Return [X, Y] of the center of cell containing provided text 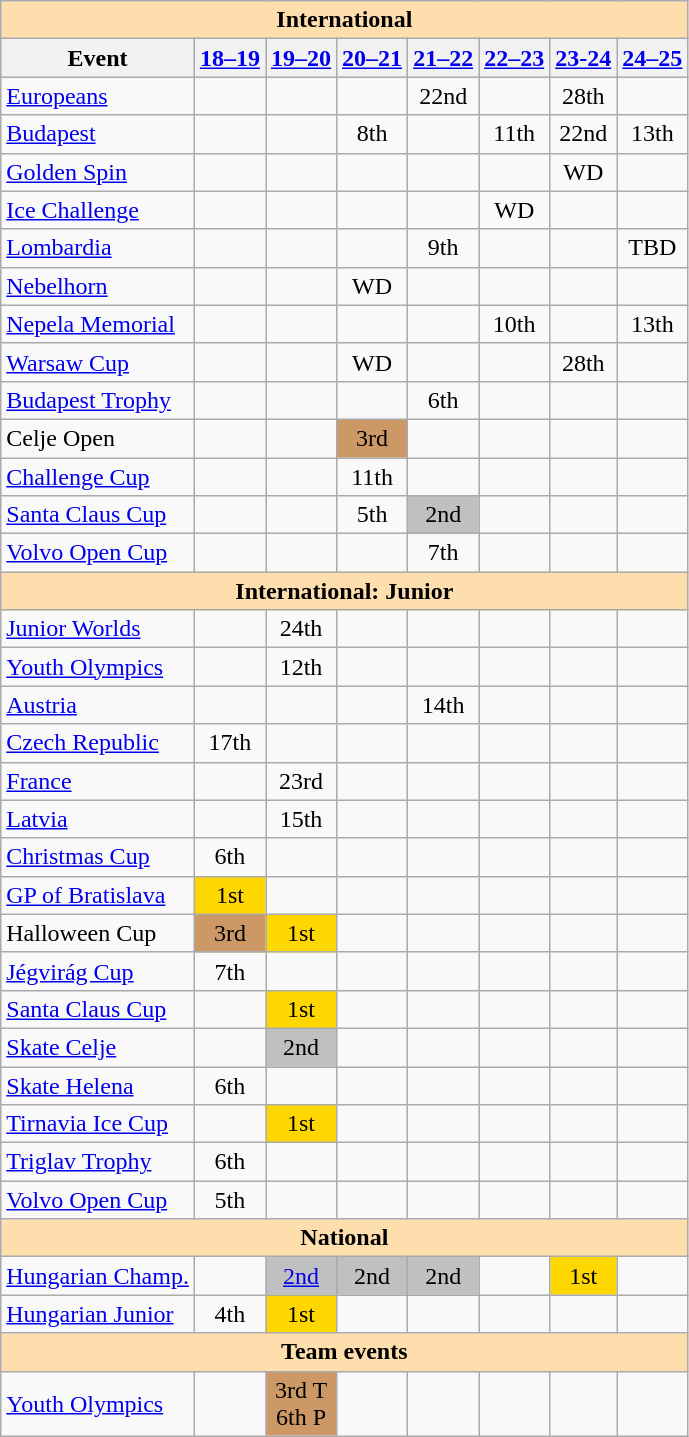
TBD [652, 248]
France [98, 781]
Challenge Cup [98, 477]
Skate Helena [98, 1085]
9th [444, 248]
15th [302, 819]
23rd [302, 781]
Ice Challenge [98, 210]
3rd T 6th P [302, 1404]
International [344, 20]
Junior Worlds [98, 629]
24–25 [652, 58]
Budapest [98, 134]
Austria [98, 705]
10th [514, 324]
National [344, 1238]
12th [302, 667]
Warsaw Cup [98, 362]
Skate Celje [98, 1047]
Budapest Trophy [98, 400]
Europeans [98, 96]
Triglav Trophy [98, 1162]
Hungarian Junior [98, 1314]
20–21 [372, 58]
18–19 [230, 58]
International: Junior [344, 591]
17th [230, 743]
GP of Bratislava [98, 895]
Halloween Cup [98, 933]
Celje Open [98, 438]
Christmas Cup [98, 857]
4th [230, 1314]
19–20 [302, 58]
Nepela Memorial [98, 324]
Nebelhorn [98, 286]
Lombardia [98, 248]
14th [444, 705]
23-24 [584, 58]
Golden Spin [98, 172]
21–22 [444, 58]
Czech Republic [98, 743]
24th [302, 629]
Latvia [98, 819]
Jégvirág Cup [98, 971]
Event [98, 58]
22–23 [514, 58]
Team events [344, 1352]
Hungarian Champ. [98, 1276]
Tirnavia Ice Cup [98, 1124]
8th [372, 134]
